Pinpoint the cell where the given text exists, returning its (X, Y) midpoint coordinate. 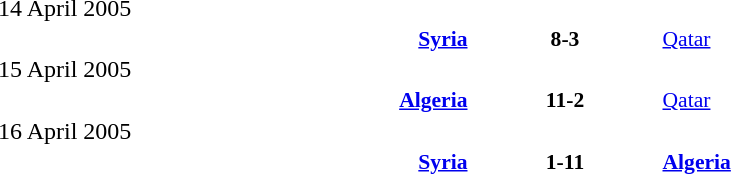
11-2 (564, 100)
8-3 (564, 38)
